Return the [x, y] coordinate for the center point of the cell that contains the specified text.  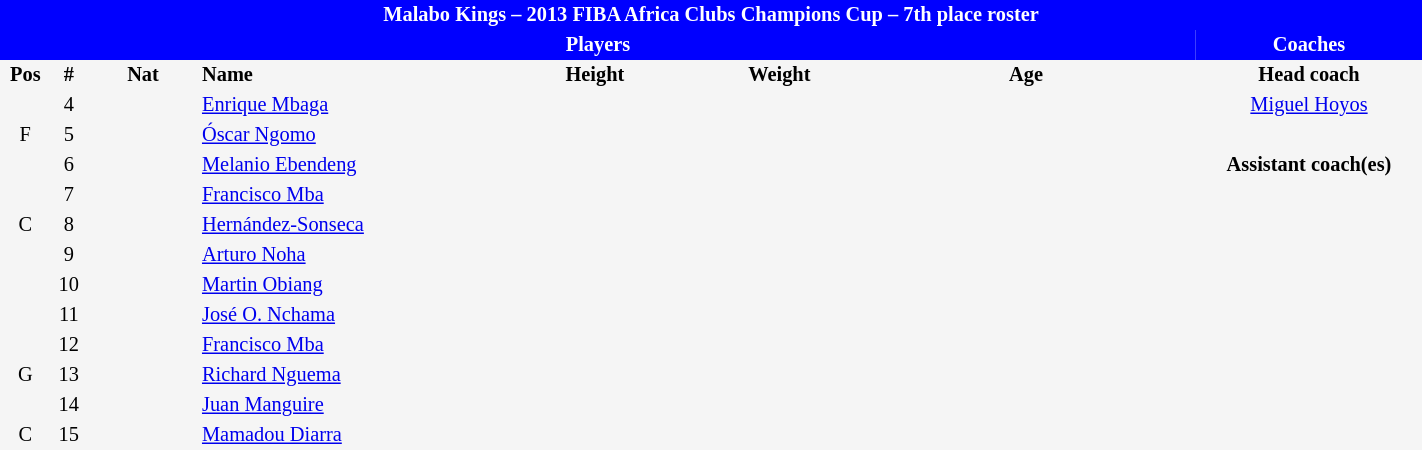
Assistant coach(es) [1309, 165]
Richard Nguema [343, 375]
4 [69, 105]
11 [69, 315]
Pos [26, 75]
12 [69, 345]
Hernández-Sonseca [343, 225]
6 [69, 165]
G [26, 375]
13 [69, 375]
Melanio Ebendeng [343, 165]
Coaches [1309, 45]
F [26, 135]
15 [69, 435]
Miguel Hoyos [1309, 105]
Age [1026, 75]
Height [595, 75]
José O. Nchama [343, 315]
Óscar Ngomo [343, 135]
Arturo Noha [343, 255]
# [69, 75]
Malabo Kings – 2013 FIBA Africa Clubs Champions Cup – 7th place roster [711, 15]
10 [69, 285]
Head coach [1309, 75]
Martin Obiang [343, 285]
5 [69, 135]
7 [69, 195]
Enrique Mbaga [343, 105]
Nat [143, 75]
8 [69, 225]
Mamadou Diarra [343, 435]
Juan Manguire [343, 405]
Name [343, 75]
Weight [780, 75]
14 [69, 405]
Players [598, 45]
9 [69, 255]
